Identify which cell holds the provided text, then report its (X, Y) central coordinate. 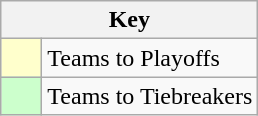
Key (130, 20)
Teams to Playoffs (150, 58)
Teams to Tiebreakers (150, 96)
